From the cell containing the given text, extract its center point as (X, Y) coordinate. 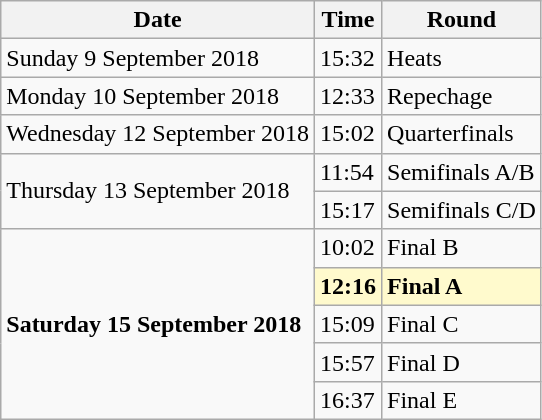
Quarterfinals (462, 134)
16:37 (348, 400)
Wednesday 12 September 2018 (158, 134)
Final B (462, 248)
Final D (462, 362)
Time (348, 20)
15:02 (348, 134)
Final A (462, 286)
Saturday 15 September 2018 (158, 324)
12:33 (348, 96)
Monday 10 September 2018 (158, 96)
Date (158, 20)
Thursday 13 September 2018 (158, 191)
Final C (462, 324)
12:16 (348, 286)
Round (462, 20)
Final E (462, 400)
15:32 (348, 58)
Semifinals A/B (462, 172)
11:54 (348, 172)
Repechage (462, 96)
Semifinals C/D (462, 210)
10:02 (348, 248)
Sunday 9 September 2018 (158, 58)
15:57 (348, 362)
Heats (462, 58)
15:09 (348, 324)
15:17 (348, 210)
